Locate the cell with the specified text and output its (X, Y) center coordinate. 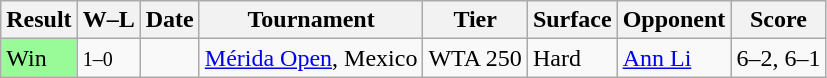
Tournament (311, 20)
Tier (475, 20)
Mérida Open, Mexico (311, 58)
Date (170, 20)
Score (778, 20)
WTA 250 (475, 58)
Win (39, 58)
1–0 (108, 58)
W–L (108, 20)
6–2, 6–1 (778, 58)
Result (39, 20)
Surface (572, 20)
Hard (572, 58)
Opponent (674, 20)
Ann Li (674, 58)
